Detect which cell encompasses the target text, then output its (x, y) center coordinate. 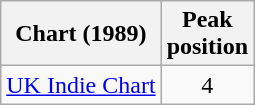
4 (207, 85)
Peakposition (207, 34)
Chart (1989) (81, 34)
UK Indie Chart (81, 85)
